Search for the cell housing the specified text and yield its [X, Y] center coordinate. 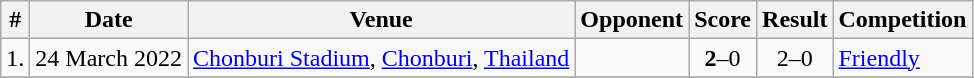
Score [723, 20]
Venue [382, 20]
1. [16, 58]
Opponent [632, 20]
Competition [902, 20]
Friendly [902, 58]
# [16, 20]
24 March 2022 [109, 58]
Date [109, 20]
Result [795, 20]
Chonburi Stadium, Chonburi, Thailand [382, 58]
